Output the (x, y) coordinate of the center of the cell containing the given text.  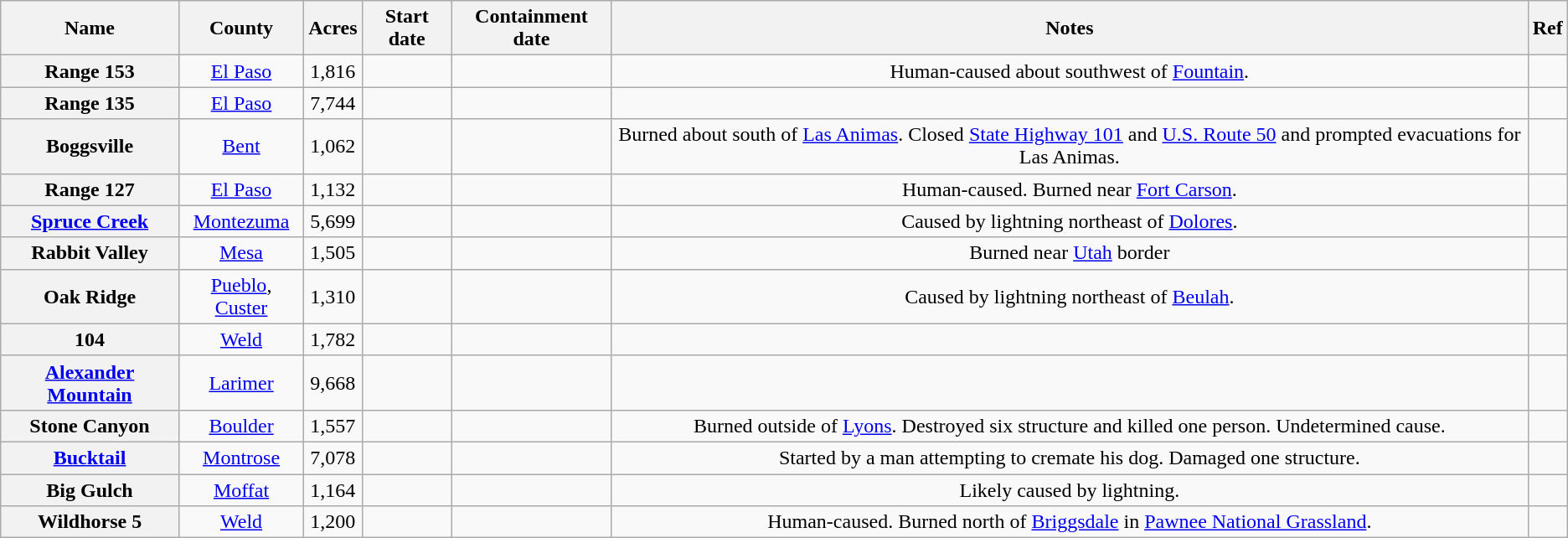
1,816 (333, 71)
5,699 (333, 221)
Notes (1070, 28)
Montrose (241, 458)
1,505 (333, 253)
Acres (333, 28)
Wildhorse 5 (90, 522)
1,062 (333, 146)
Mesa (241, 253)
Burned near Utah border (1070, 253)
Pueblo, Custer (241, 297)
Moffat (241, 490)
Boggsville (90, 146)
Started by a man attempting to cremate his dog. Damaged one structure. (1070, 458)
Range 153 (90, 71)
Burned outside of Lyons. Destroyed six structure and killed one person. Undetermined cause. (1070, 426)
Burned about south of Las Animas. Closed State Highway 101 and U.S. Route 50 and prompted evacuations for Las Animas. (1070, 146)
1,782 (333, 339)
Range 135 (90, 103)
Bent (241, 146)
Ref (1548, 28)
Containment date (531, 28)
Caused by lightning northeast of Beulah. (1070, 297)
Bucktail (90, 458)
Human-caused about southwest of Fountain. (1070, 71)
Rabbit Valley (90, 253)
1,132 (333, 189)
Spruce Creek (90, 221)
104 (90, 339)
Larimer (241, 382)
1,310 (333, 297)
County (241, 28)
1,200 (333, 522)
Human-caused. Burned near Fort Carson. (1070, 189)
7,078 (333, 458)
Big Gulch (90, 490)
Montezuma (241, 221)
Likely caused by lightning. (1070, 490)
1,164 (333, 490)
1,557 (333, 426)
Start date (407, 28)
Name (90, 28)
Stone Canyon (90, 426)
9,668 (333, 382)
Oak Ridge (90, 297)
7,744 (333, 103)
Human-caused. Burned north of Briggsdale in Pawnee National Grassland. (1070, 522)
Range 127 (90, 189)
Alexander Mountain (90, 382)
Boulder (241, 426)
Caused by lightning northeast of Dolores. (1070, 221)
